Detect which cell encompasses the target text, then output its [x, y] center coordinate. 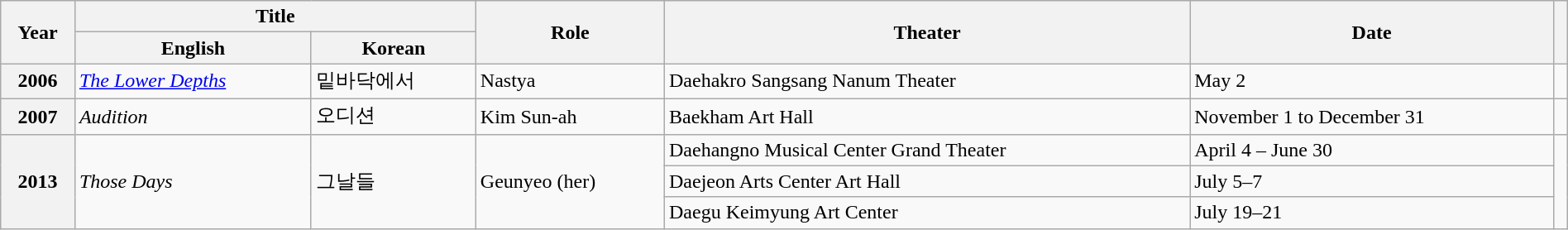
May 2 [1372, 81]
2006 [38, 81]
Korean [394, 48]
밑바닥에서 [394, 81]
Title [275, 17]
Daehakro Sangsang Nanum Theater [928, 81]
오디션 [394, 116]
Daehangno Musical Center Grand Theater [928, 150]
November 1 to December 31 [1372, 116]
Daegu Keimyung Art Center [928, 213]
English [193, 48]
2007 [38, 116]
April 4 – June 30 [1372, 150]
July 5–7 [1372, 181]
Daejeon Arts Center Art Hall [928, 181]
Those Days [193, 181]
Nastya [570, 81]
Role [570, 32]
Kim Sun-ah [570, 116]
Geunyeo (her) [570, 181]
Year [38, 32]
Baekham Art Hall [928, 116]
그날들 [394, 181]
Audition [193, 116]
Date [1372, 32]
The Lower Depths [193, 81]
2013 [38, 181]
July 19–21 [1372, 213]
Theater [928, 32]
